Identify which cell holds the provided text, then report its (X, Y) central coordinate. 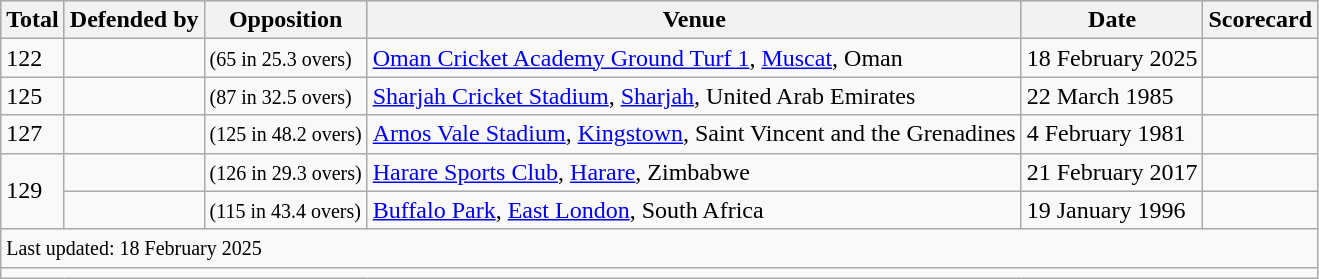
(87 in 32.5 overs) (286, 96)
Last updated: 18 February 2025 (660, 248)
Harare Sports Club, Harare, Zimbabwe (694, 172)
Defended by (134, 20)
125 (33, 96)
Buffalo Park, East London, South Africa (694, 210)
Opposition (286, 20)
19 January 1996 (1112, 210)
(115 in 43.4 overs) (286, 210)
Sharjah Cricket Stadium, Sharjah, United Arab Emirates (694, 96)
Arnos Vale Stadium, Kingstown, Saint Vincent and the Grenadines (694, 134)
Oman Cricket Academy Ground Turf 1, Muscat, Oman (694, 58)
Venue (694, 20)
(65 in 25.3 overs) (286, 58)
Total (33, 20)
122 (33, 58)
(126 in 29.3 overs) (286, 172)
(125 in 48.2 overs) (286, 134)
129 (33, 191)
22 March 1985 (1112, 96)
Date (1112, 20)
4 February 1981 (1112, 134)
Scorecard (1260, 20)
21 February 2017 (1112, 172)
127 (33, 134)
18 February 2025 (1112, 58)
